Provide the [x, y] coordinate of the cell's center where the given text is located.  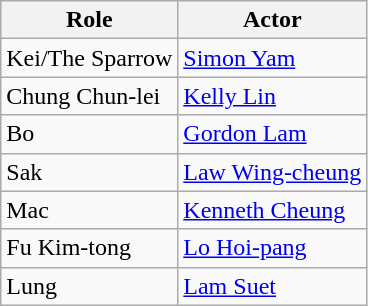
Bo [90, 134]
Actor [272, 20]
Kenneth Cheung [272, 210]
Law Wing-cheung [272, 172]
Mac [90, 210]
Lo Hoi-pang [272, 248]
Lung [90, 286]
Kei/The Sparrow [90, 58]
Kelly Lin [272, 96]
Lam Suet [272, 286]
Chung Chun-lei [90, 96]
Role [90, 20]
Fu Kim-tong [90, 248]
Simon Yam [272, 58]
Sak [90, 172]
Gordon Lam [272, 134]
